Locate the cell with the specified text and output its (X, Y) center coordinate. 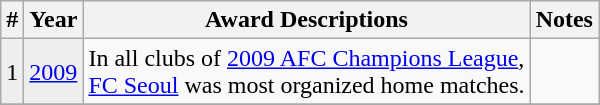
In all clubs of 2009 AFC Champions League, FC Seoul was most organized home matches. (306, 72)
1 (12, 72)
2009 (54, 72)
# (12, 20)
Notes (564, 20)
Award Descriptions (306, 20)
Year (54, 20)
